Detect which cell encompasses the target text, then output its (x, y) center coordinate. 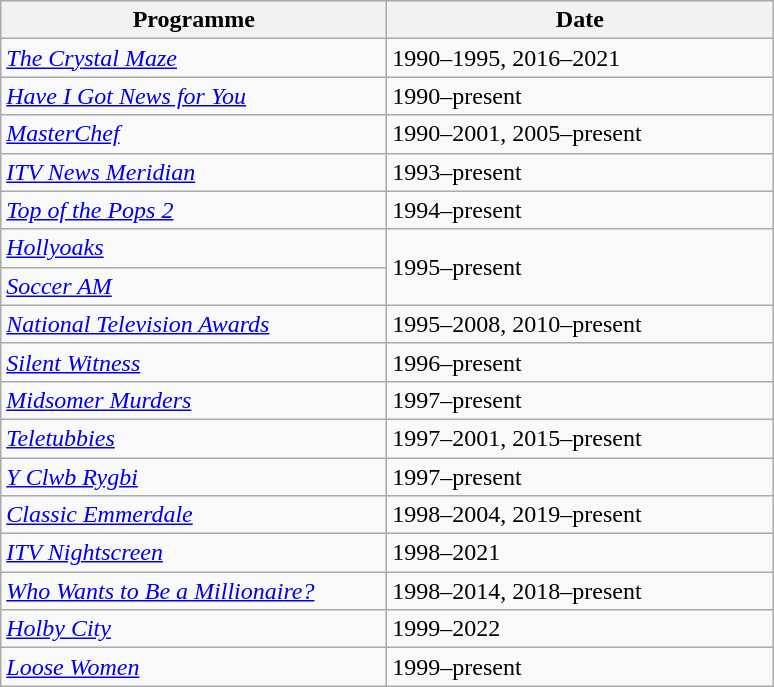
Programme (194, 20)
Who Wants to Be a Millionaire? (194, 591)
1997–2001, 2015–present (580, 438)
1990–2001, 2005–present (580, 134)
1999–2022 (580, 629)
Date (580, 20)
Top of the Pops 2 (194, 210)
1994–present (580, 210)
Have I Got News for You (194, 96)
1995–2008, 2010–present (580, 324)
1998–2014, 2018–present (580, 591)
Silent Witness (194, 362)
National Television Awards (194, 324)
1990–present (580, 96)
1993–present (580, 172)
1995–present (580, 267)
1990–1995, 2016–2021 (580, 58)
Classic Emmerdale (194, 515)
Y Clwb Rygbi (194, 477)
1999–present (580, 667)
Teletubbies (194, 438)
Soccer AM (194, 286)
Hollyoaks (194, 248)
Loose Women (194, 667)
ITV Nightscreen (194, 553)
1998–2004, 2019–present (580, 515)
MasterChef (194, 134)
The Crystal Maze (194, 58)
1998–2021 (580, 553)
Midsomer Murders (194, 400)
1996–present (580, 362)
ITV News Meridian (194, 172)
Holby City (194, 629)
